Identify which cell holds the provided text, then report its [X, Y] central coordinate. 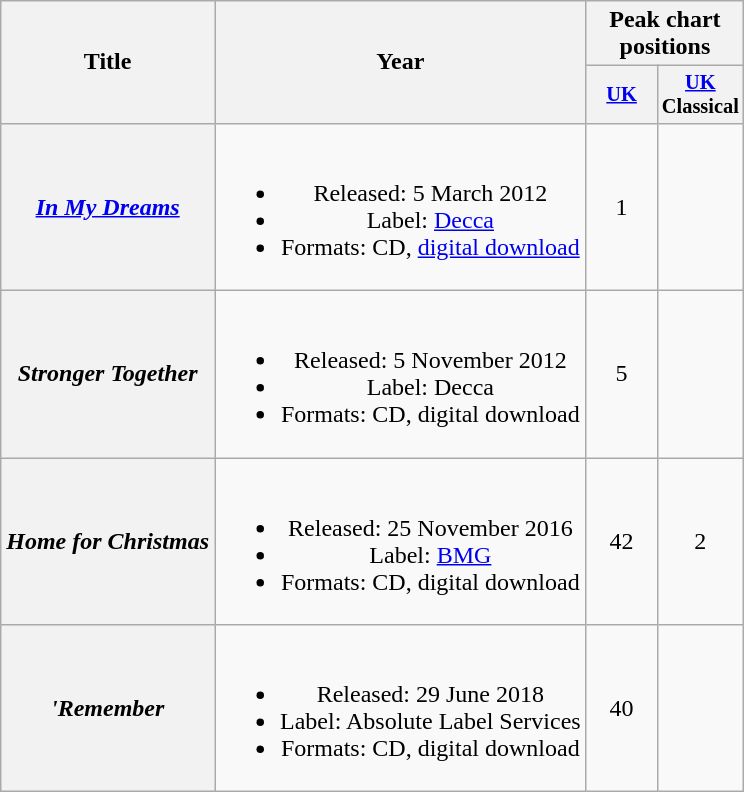
In My Dreams [108, 206]
Peak chart positions [665, 34]
Released: 5 November 2012Label: DeccaFormats: CD, digital download [401, 374]
2 [700, 542]
40 [622, 708]
1 [622, 206]
'Remember [108, 708]
UK [622, 95]
Home for Christmas [108, 542]
Released: 29 June 2018Label: Absolute Label ServicesFormats: CD, digital download [401, 708]
Stronger Together [108, 374]
42 [622, 542]
Released: 25 November 2016Label: BMGFormats: CD, digital download [401, 542]
Title [108, 62]
Year [401, 62]
Released: 5 March 2012Label: DeccaFormats: CD, digital download [401, 206]
UKClassical [700, 95]
5 [622, 374]
